Pinpoint the cell where the given text exists, returning its (x, y) midpoint coordinate. 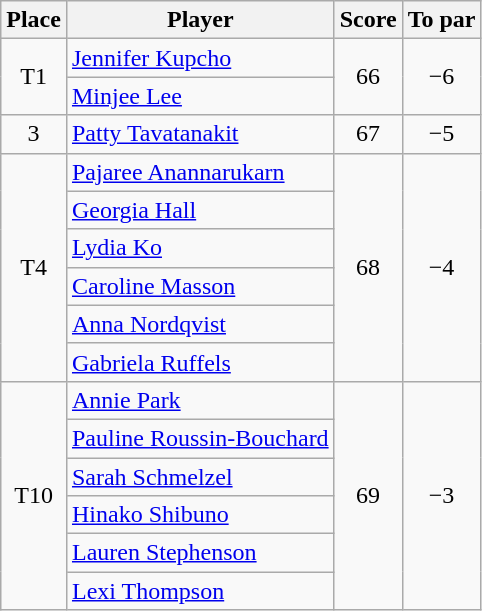
−5 (442, 134)
Hinako Shibuno (200, 515)
To par (442, 20)
Lydia Ko (200, 248)
Pauline Roussin-Bouchard (200, 438)
Place (34, 20)
T1 (34, 77)
Caroline Masson (200, 286)
Player (200, 20)
T10 (34, 495)
Score (368, 20)
Jennifer Kupcho (200, 58)
Annie Park (200, 400)
66 (368, 77)
Lexi Thompson (200, 591)
Pajaree Anannarukarn (200, 172)
68 (368, 267)
−3 (442, 495)
Gabriela Ruffels (200, 362)
Georgia Hall (200, 210)
Anna Nordqvist (200, 324)
T4 (34, 267)
−4 (442, 267)
−6 (442, 77)
Lauren Stephenson (200, 553)
69 (368, 495)
Sarah Schmelzel (200, 477)
3 (34, 134)
Minjee Lee (200, 96)
67 (368, 134)
Patty Tavatanakit (200, 134)
